Scan for the cell matching the given text and deliver its [X, Y] coordinate at center. 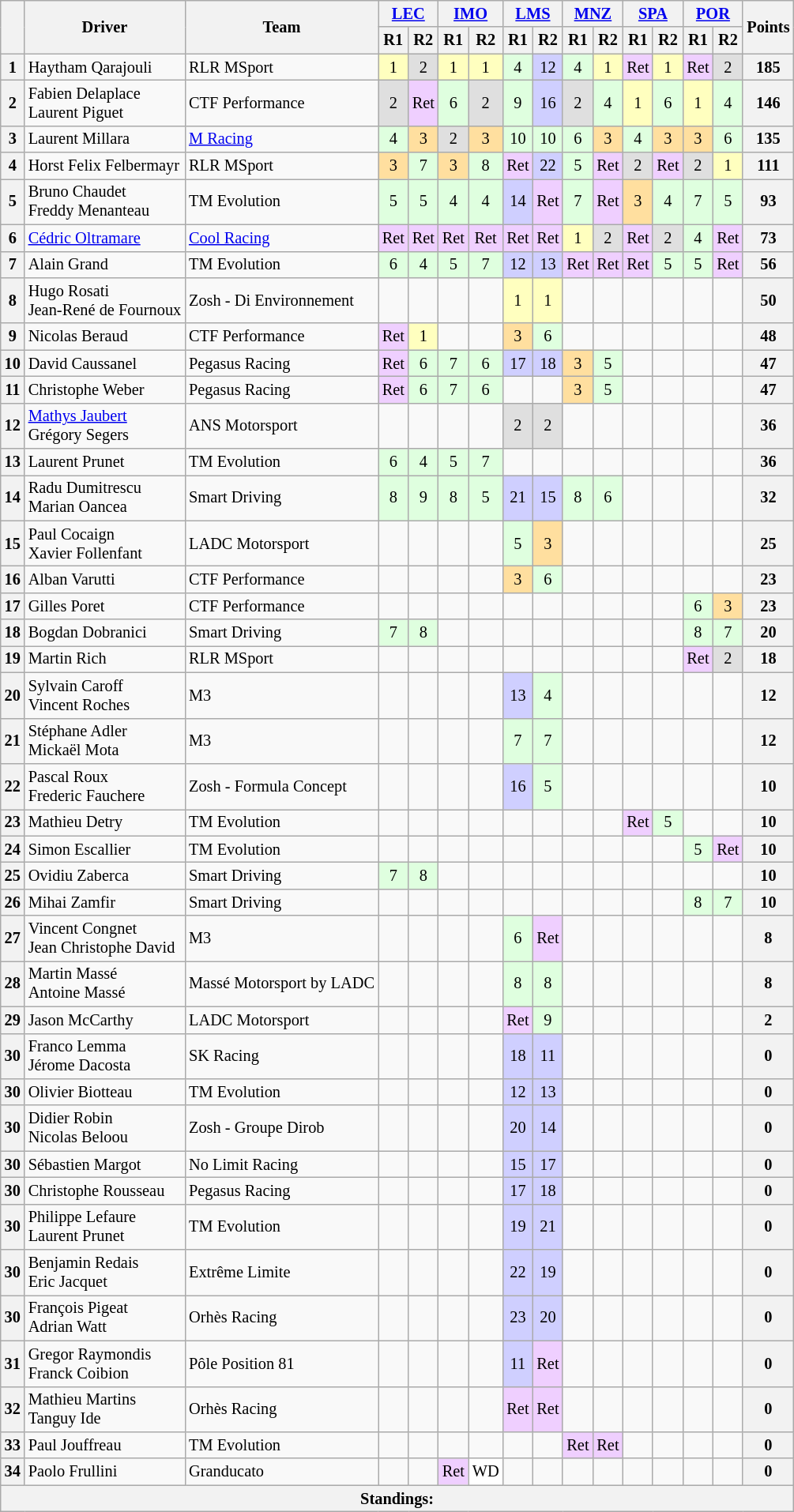
Mihai Zamfir [104, 902]
26 [13, 902]
Bruno Chaudet Freddy Menanteau [104, 201]
Granducato [281, 1472]
SK Racing [281, 1056]
Hugo Rosati Jean-René de Fournoux [104, 300]
24 [13, 849]
56 [768, 265]
David Caussanel [104, 363]
Paolo Frullini [104, 1472]
Alban Varutti [104, 579]
Olivier Biotteau [104, 1092]
34 [13, 1472]
Vincent Congnet Jean Christophe David [104, 938]
Mathys Jaubert Grégory Segers [104, 426]
93 [768, 201]
Fabien Delaplace Laurent Piguet [104, 103]
POR [713, 13]
Jason McCarthy [104, 1020]
73 [768, 238]
Zosh - Groupe Dirob [281, 1128]
Benjamin Redais Eric Jacquet [104, 1273]
LEC [408, 13]
Paul Jouffreau [104, 1445]
Cool Racing [281, 238]
Paul Cocaign Xavier Follenfant [104, 543]
Standings: [397, 1499]
Franco Lemma Jérome Dacosta [104, 1056]
Horst Felix Felbermayr [104, 166]
28 [13, 984]
33 [13, 1445]
Ovidiu Zaberca [104, 875]
185 [768, 67]
Cédric Oltramare [104, 238]
SPA [653, 13]
LMS [532, 13]
Christophe Rousseau [104, 1190]
Alain Grand [104, 265]
Stéphane Adler Mickaël Mota [104, 741]
Extrême Limite [281, 1273]
Laurent Millara [104, 139]
111 [768, 166]
135 [768, 139]
IMO [471, 13]
Pôle Position 81 [281, 1363]
50 [768, 300]
Gilles Poret [104, 606]
No Limit Racing [281, 1164]
Mathieu Martins Tanguy Ide [104, 1409]
27 [13, 938]
48 [768, 337]
Team [281, 27]
ANS Motorsport [281, 426]
Sylvain Caroff Vincent Roches [104, 695]
Mathieu Detry [104, 822]
146 [768, 103]
Zosh - Formula Concept [281, 786]
M Racing [281, 139]
WD [486, 1472]
Martin Rich [104, 659]
Philippe Lefaure Laurent Prunet [104, 1227]
Nicolas Beraud [104, 337]
Christophe Weber [104, 389]
Massé Motorsport by LADC [281, 984]
MNZ [593, 13]
Radu Dumitrescu Marian Oancea [104, 498]
Sébastien Margot [104, 1164]
Points [768, 27]
Pascal Roux Frederic Fauchere [104, 786]
Martin Massé Antoine Massé [104, 984]
Bogdan Dobranici [104, 633]
Didier Robin Nicolas Beloou [104, 1128]
Gregor Raymondis Franck Coibion [104, 1363]
31 [13, 1363]
Haytham Qarajouli [104, 67]
Simon Escallier [104, 849]
Laurent Prunet [104, 462]
29 [13, 1020]
Zosh - Di Environnement [281, 300]
François Pigeat Adrian Watt [104, 1318]
Driver [104, 27]
